Provide the (x, y) coordinate of the cell's center where the given text is located.  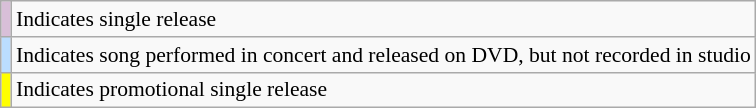
Indicates single release (384, 19)
Indicates promotional single release (384, 90)
Indicates song performed in concert and released on DVD, but not recorded in studio (384, 55)
